From the cell containing the given text, extract its center point as [X, Y] coordinate. 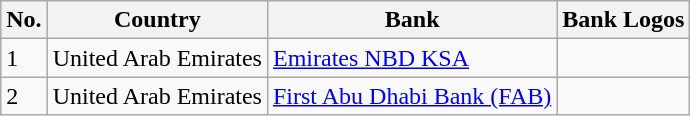
Country [157, 20]
No. [24, 20]
1 [24, 58]
Bank [412, 20]
2 [24, 96]
Bank Logos [624, 20]
First Abu Dhabi Bank (FAB) [412, 96]
Emirates NBD KSA [412, 58]
